For the text-containing cell, return its midpoint in (X, Y) coordinate format. 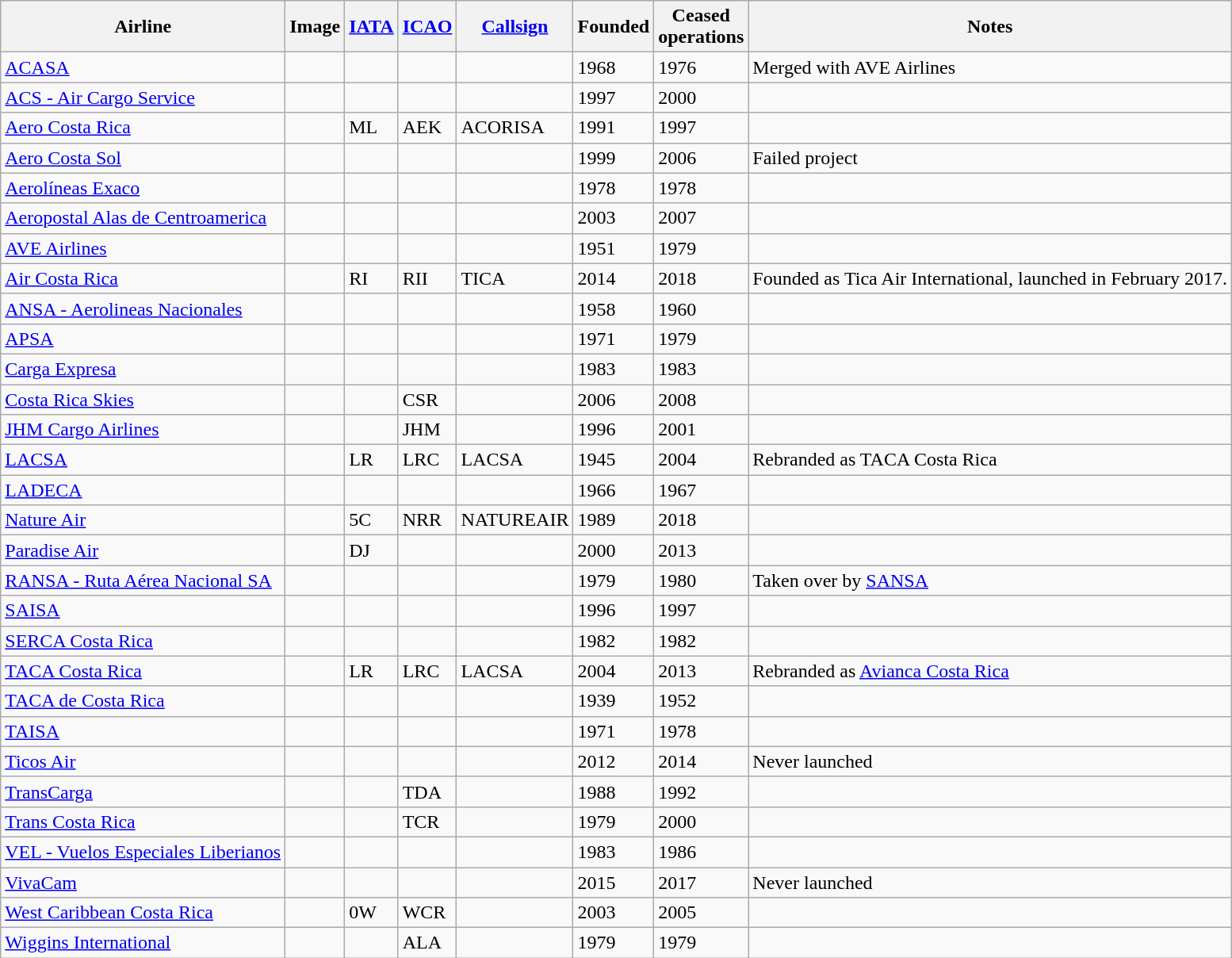
TransCarga (143, 791)
Failed project (990, 158)
TDA (427, 791)
1980 (701, 581)
1960 (701, 308)
ML (372, 128)
2005 (701, 913)
TCR (427, 822)
Founded (614, 27)
RI (372, 278)
Aerolíneas Exaco (143, 188)
Air Costa Rica (143, 278)
1992 (701, 791)
JHM (427, 430)
VivaCam (143, 883)
Ceasedoperations (701, 27)
0W (372, 913)
1951 (614, 248)
1991 (614, 128)
1967 (701, 490)
ACASA (143, 67)
1989 (614, 520)
Airline (143, 27)
1986 (701, 852)
AVE Airlines (143, 248)
2001 (701, 430)
Trans Costa Rica (143, 822)
DJ (372, 550)
Rebranded as Avianca Costa Rica (990, 671)
5C (372, 520)
Taken over by SANSA (990, 581)
2012 (614, 761)
1968 (614, 67)
1976 (701, 67)
Notes (990, 27)
1999 (614, 158)
Carga Expresa (143, 369)
Paradise Air (143, 550)
VEL - Vuelos Especiales Liberianos (143, 852)
WCR (427, 913)
CSR (427, 399)
1952 (701, 701)
1958 (614, 308)
RANSA - Ruta Aérea Nacional SA (143, 581)
TICA (515, 278)
ICAO (427, 27)
1939 (614, 701)
West Caribbean Costa Rica (143, 913)
Founded as Tica Air International, launched in February 2017. (990, 278)
RII (427, 278)
Costa Rica Skies (143, 399)
Aeropostal Alas de Centroamerica (143, 218)
ANSA - Aerolineas Nacionales (143, 308)
ACORISA (515, 128)
TACA Costa Rica (143, 671)
Ticos Air (143, 761)
IATA (372, 27)
ALA (427, 943)
JHM Cargo Airlines (143, 430)
2015 (614, 883)
SERCA Costa Rica (143, 641)
Image (316, 27)
TAISA (143, 731)
1988 (614, 791)
SAISA (143, 611)
Merged with AVE Airlines (990, 67)
2008 (701, 399)
1945 (614, 460)
1966 (614, 490)
Rebranded as TACA Costa Rica (990, 460)
NRR (427, 520)
2017 (701, 883)
2007 (701, 218)
LADECA (143, 490)
Aero Costa Sol (143, 158)
TACA de Costa Rica (143, 701)
Aero Costa Rica (143, 128)
ACS - Air Cargo Service (143, 98)
APSA (143, 339)
NATUREAIR (515, 520)
Callsign (515, 27)
AEK (427, 128)
Wiggins International (143, 943)
Nature Air (143, 520)
